For the text-containing cell, return its midpoint in [X, Y] coordinate format. 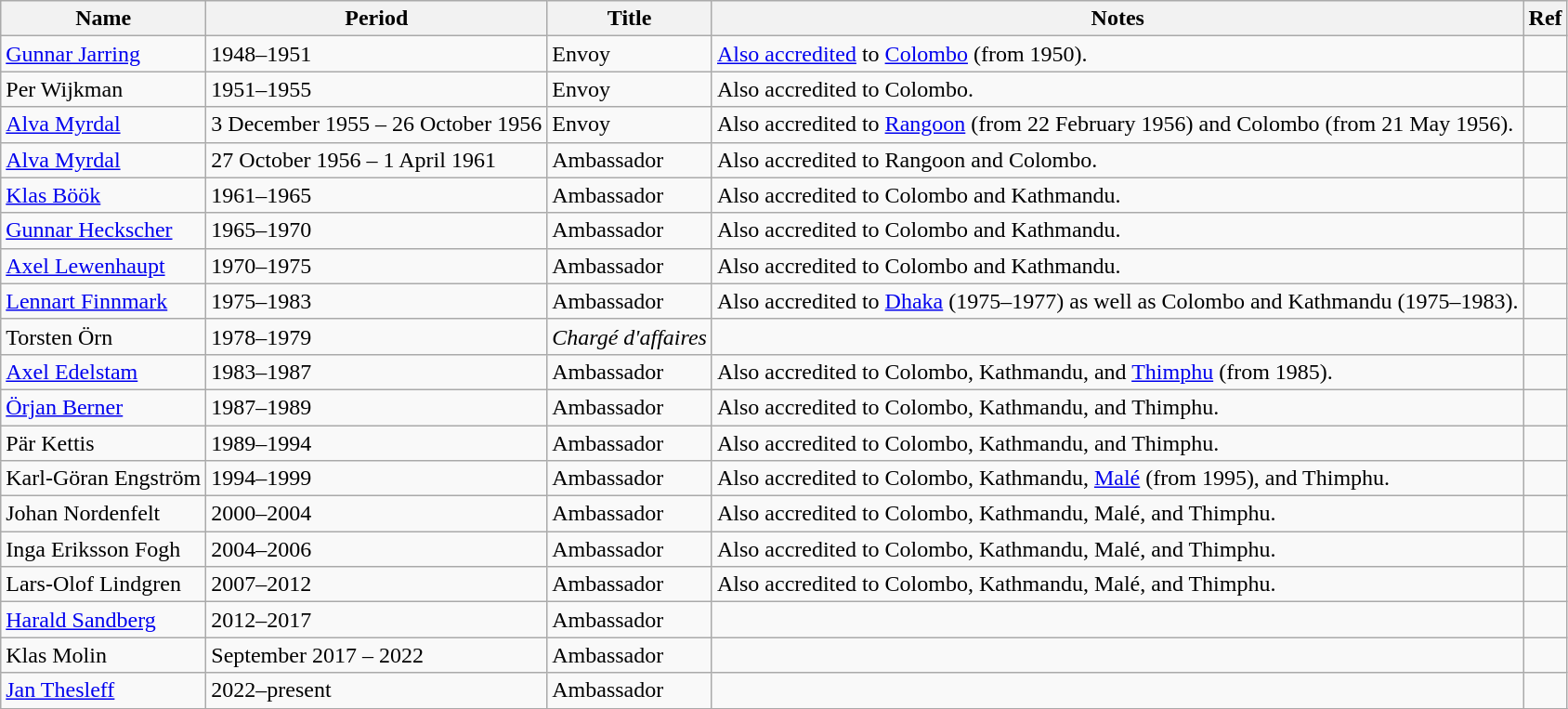
3 December 1955 – 26 October 1956 [377, 125]
1983–1987 [377, 372]
Ref [1546, 19]
Also accredited to Rangoon (from 22 February 1956) and Colombo (from 21 May 1956). [1117, 125]
Gunnar Heckscher [104, 230]
Period [377, 19]
2012–2017 [377, 620]
Johan Nordenfelt [104, 514]
Örjan Berner [104, 407]
1975–1983 [377, 301]
Gunnar Jarring [104, 54]
1965–1970 [377, 230]
Notes [1117, 19]
Also accredited to Dhaka (1975–1977) as well as Colombo and Kathmandu (1975–1983). [1117, 301]
1961–1965 [377, 195]
Klas Böök [104, 195]
Also accredited to Colombo (from 1950). [1117, 54]
2004–2006 [377, 549]
Chargé d'affaires [630, 336]
September 2017 – 2022 [377, 655]
1989–1994 [377, 443]
2007–2012 [377, 584]
1948–1951 [377, 54]
Karl-Göran Engström [104, 479]
1951–1955 [377, 89]
Also accredited to Colombo. [1117, 89]
Name [104, 19]
1987–1989 [377, 407]
Harald Sandberg [104, 620]
2022–present [377, 690]
Klas Molin [104, 655]
Also accredited to Colombo, Kathmandu, Malé (from 1995), and Thimphu. [1117, 479]
Jan Thesleff [104, 690]
Per Wijkman [104, 89]
Also accredited to Colombo, Kathmandu, and Thimphu (from 1985). [1117, 372]
1978–1979 [377, 336]
Inga Eriksson Fogh [104, 549]
Also accredited to Rangoon and Colombo. [1117, 160]
Lennart Finnmark [104, 301]
1970–1975 [377, 266]
2000–2004 [377, 514]
Lars-Olof Lindgren [104, 584]
27 October 1956 – 1 April 1961 [377, 160]
Torsten Örn [104, 336]
Axel Edelstam [104, 372]
Pär Kettis [104, 443]
Axel Lewenhaupt [104, 266]
Title [630, 19]
1994–1999 [377, 479]
